Locate the cell with the specified text and output its (X, Y) center coordinate. 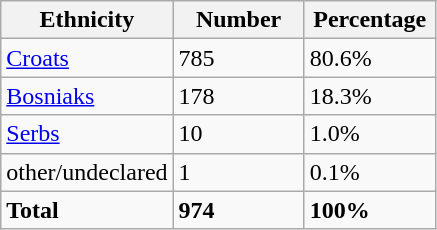
Percentage (370, 20)
Ethnicity (87, 20)
178 (238, 96)
1.0% (370, 134)
Serbs (87, 134)
Number (238, 20)
10 (238, 134)
974 (238, 210)
80.6% (370, 58)
785 (238, 58)
0.1% (370, 172)
100% (370, 210)
1 (238, 172)
Croats (87, 58)
Bosniaks (87, 96)
18.3% (370, 96)
Total (87, 210)
other/undeclared (87, 172)
